Output the (x, y) coordinate of the center of the cell containing the given text.  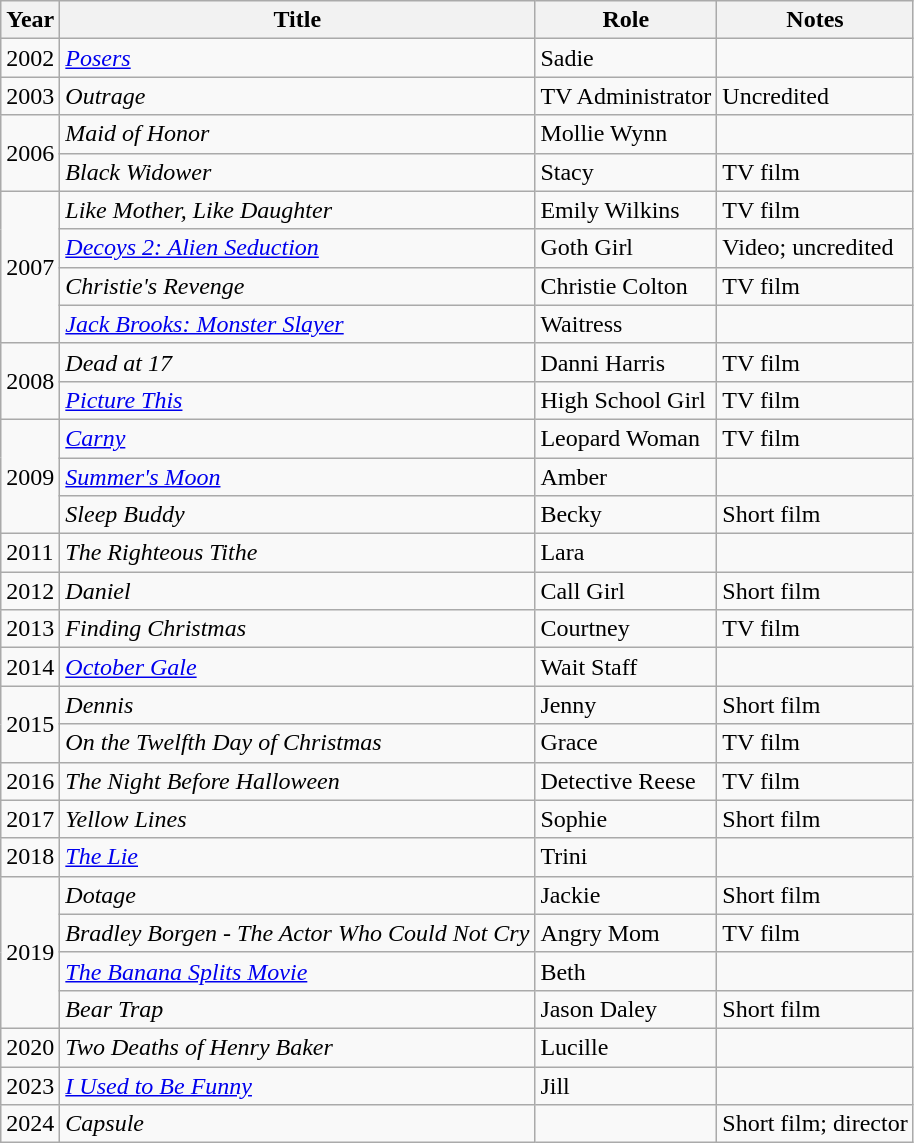
Dennis (298, 705)
2013 (30, 629)
Amber (626, 477)
Lara (626, 553)
Year (30, 20)
Black Widower (298, 172)
Like Mother, Like Daughter (298, 210)
2006 (30, 153)
The Lie (298, 857)
Courtney (626, 629)
Maid of Honor (298, 134)
Picture This (298, 400)
Grace (626, 743)
Angry Mom (626, 933)
2012 (30, 591)
Posers (298, 58)
Danni Harris (626, 362)
2016 (30, 781)
2002 (30, 58)
2020 (30, 1047)
2015 (30, 724)
2007 (30, 267)
Jason Daley (626, 1009)
The Banana Splits Movie (298, 971)
2017 (30, 819)
Jack Brooks: Monster Slayer (298, 324)
Jenny (626, 705)
Outrage (298, 96)
I Used to Be Funny (298, 1085)
Finding Christmas (298, 629)
Notes (815, 20)
2023 (30, 1085)
Jackie (626, 895)
Christie's Revenge (298, 286)
2018 (30, 857)
Trini (626, 857)
Leopard Woman (626, 438)
October Gale (298, 667)
2019 (30, 952)
Capsule (298, 1124)
Becky (626, 515)
Lucille (626, 1047)
Call Girl (626, 591)
Goth Girl (626, 248)
Beth (626, 971)
Emily Wilkins (626, 210)
Daniel (298, 591)
Role (626, 20)
Two Deaths of Henry Baker (298, 1047)
Dead at 17 (298, 362)
Decoys 2: Alien Seduction (298, 248)
Waitress (626, 324)
Bradley Borgen - The Actor Who Could Not Cry (298, 933)
The Night Before Halloween (298, 781)
Sleep Buddy (298, 515)
Yellow Lines (298, 819)
High School Girl (626, 400)
Summer's Moon (298, 477)
2003 (30, 96)
Video; uncredited (815, 248)
2011 (30, 553)
Short film; director (815, 1124)
Sophie (626, 819)
2008 (30, 381)
Christie Colton (626, 286)
TV Administrator (626, 96)
Title (298, 20)
Dotage (298, 895)
Bear Trap (298, 1009)
The Righteous Tithe (298, 553)
Uncredited (815, 96)
On the Twelfth Day of Christmas (298, 743)
2014 (30, 667)
2009 (30, 476)
Carny (298, 438)
2024 (30, 1124)
Wait Staff (626, 667)
Jill (626, 1085)
Sadie (626, 58)
Mollie Wynn (626, 134)
Detective Reese (626, 781)
Stacy (626, 172)
